Locate the cell with the specified text and output its [x, y] center coordinate. 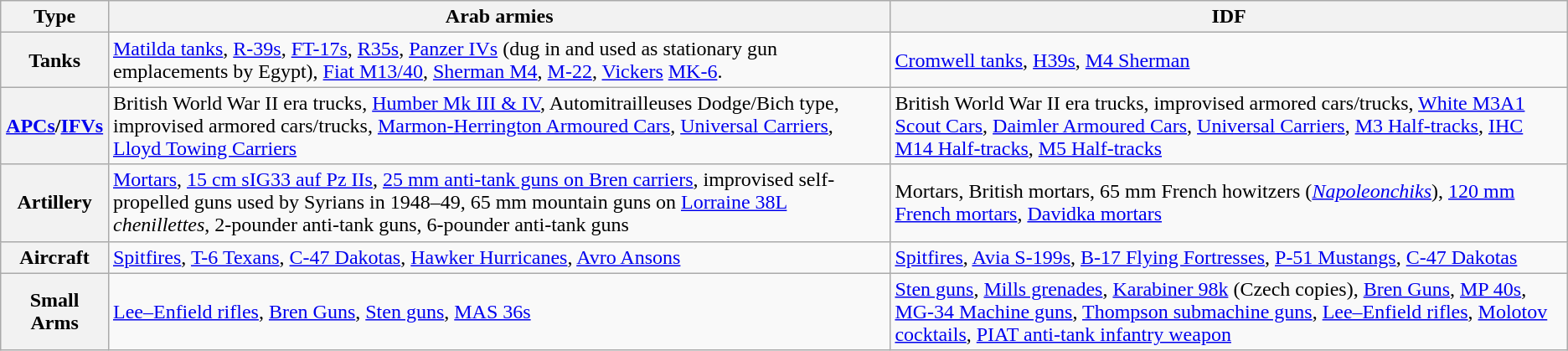
Lee–Enfield rifles, Bren Guns, Sten guns, MAS 36s [499, 312]
IDF [1229, 17]
Arab armies [499, 17]
Small Arms [55, 312]
Spitfires, T-6 Texans, C-47 Dakotas, Hawker Hurricanes, Avro Ansons [499, 257]
Artillery [55, 203]
Type [55, 17]
Spitfires, Avia S-199s, B-17 Flying Fortresses, P-51 Mustangs, C-47 Dakotas [1229, 257]
APCs/IFVs [55, 126]
Cromwell tanks, H39s, M4 Sherman [1229, 60]
Aircraft [55, 257]
Tanks [55, 60]
Mortars, British mortars, 65 mm French howitzers (Napoleonchiks), 120 mm French mortars, Davidka mortars [1229, 203]
